Identify which cell holds the provided text, then report its [x, y] central coordinate. 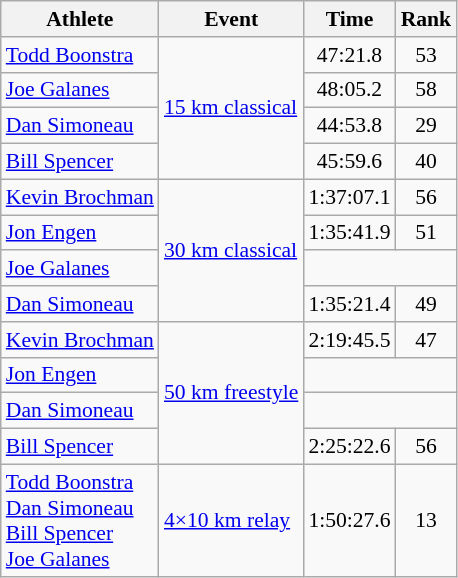
Event [231, 19]
Todd BoonstraDan SimoneauBill SpencerJoe Galanes [80, 520]
51 [426, 233]
45:59.6 [349, 162]
Rank [426, 19]
1:50:27.6 [349, 520]
58 [426, 90]
50 km freestyle [231, 393]
15 km classical [231, 108]
30 km classical [231, 250]
4×10 km relay [231, 520]
47 [426, 340]
48:05.2 [349, 90]
1:35:21.4 [349, 304]
44:53.8 [349, 126]
49 [426, 304]
2:19:45.5 [349, 340]
47:21.8 [349, 55]
2:25:22.6 [349, 447]
Time [349, 19]
53 [426, 55]
40 [426, 162]
1:35:41.9 [349, 233]
29 [426, 126]
Athlete [80, 19]
Todd Boonstra [80, 55]
1:37:07.1 [349, 197]
13 [426, 520]
